Capture the cell that displays the provided text and extract its (X, Y) central coordinate. 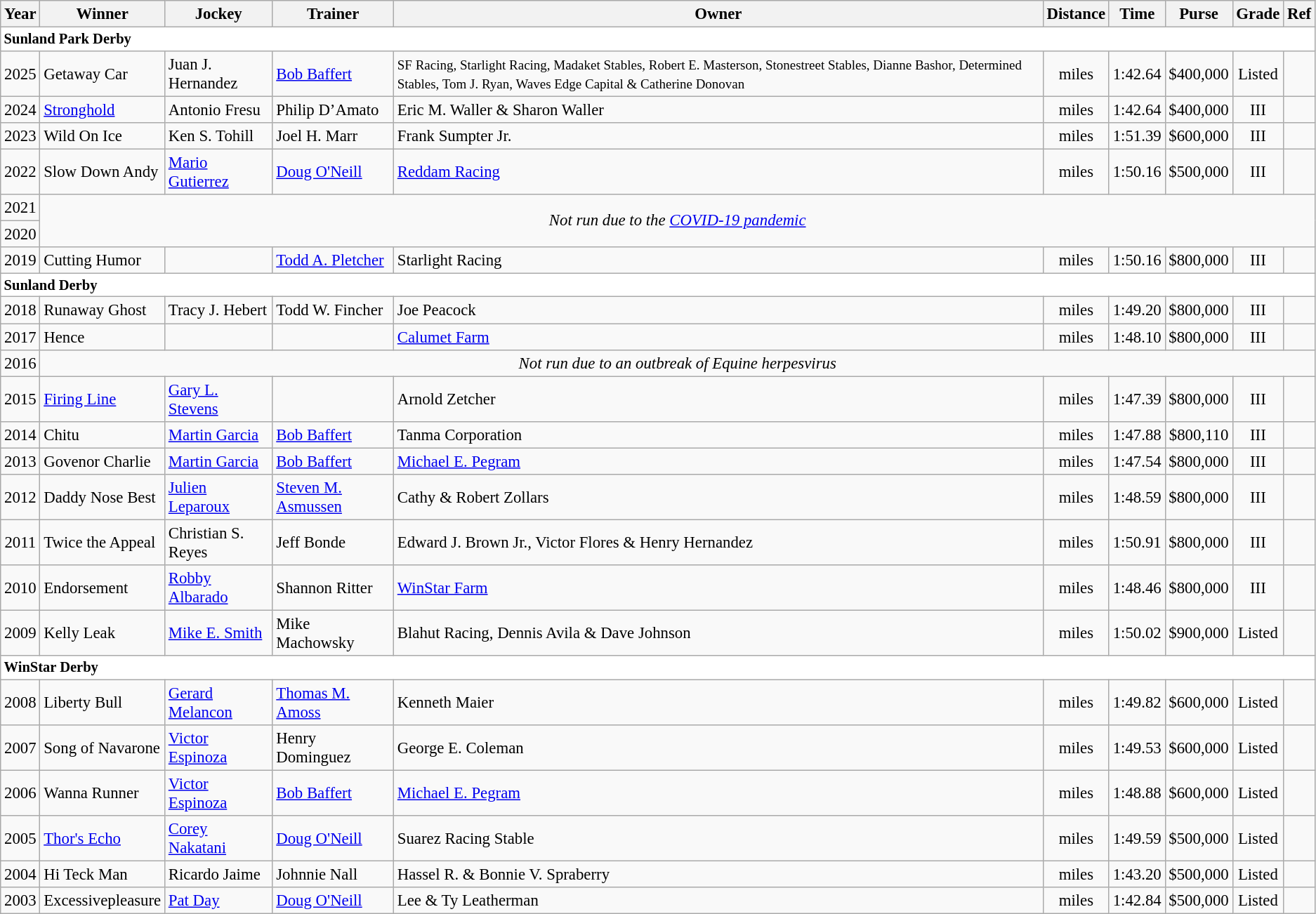
1:48.59 (1137, 497)
George E. Coleman (718, 747)
Johnnie Nall (333, 874)
Reddam Racing (718, 171)
1:47.39 (1137, 399)
Cutting Humor (103, 260)
Henry Dominguez (333, 747)
Runaway Ghost (103, 310)
1:49.53 (1137, 747)
Antonio Fresu (218, 110)
Liberty Bull (103, 702)
2020 (20, 234)
Not run due to an outbreak of Equine herpesvirus (678, 363)
Ricardo Jaime (218, 874)
Joe Peacock (718, 310)
2014 (20, 435)
Kelly Leak (103, 633)
2004 (20, 874)
Hassel R. & Bonnie V. Spraberry (718, 874)
Lee & Ty Leatherman (718, 901)
Chitu (103, 435)
Owner (718, 14)
1:48.88 (1137, 793)
Kenneth Maier (718, 702)
Tanma Corporation (718, 435)
Wanna Runner (103, 793)
Todd W. Fincher (333, 310)
Ref (1299, 14)
2011 (20, 542)
Sunland Park Derby (658, 39)
Not run due to the COVID-19 pandemic (678, 220)
2008 (20, 702)
Edward J. Brown Jr., Victor Flores & Henry Hernandez (718, 542)
2019 (20, 260)
Ken S. Tohill (218, 135)
Todd A. Pletcher (333, 260)
2012 (20, 497)
Steven M. Asmussen (333, 497)
2016 (20, 363)
WinStar Farm (718, 588)
Julien Leparoux (218, 497)
Year (20, 14)
Thomas M. Amoss (333, 702)
Blahut Racing, Dennis Avila & Dave Johnson (718, 633)
1:49.20 (1137, 310)
Joel H. Marr (333, 135)
2022 (20, 171)
Excessivepleasure (103, 901)
2007 (20, 747)
Wild On Ice (103, 135)
1:49.59 (1137, 838)
2015 (20, 399)
2023 (20, 135)
Jeff Bonde (333, 542)
Gerard Melancon (218, 702)
Robby Albarado (218, 588)
2009 (20, 633)
Shannon Ritter (333, 588)
1:47.88 (1137, 435)
1:43.20 (1137, 874)
Purse (1199, 14)
Govenor Charlie (103, 461)
2018 (20, 310)
Grade (1258, 14)
Song of Navarone (103, 747)
2017 (20, 337)
WinStar Derby (658, 668)
Daddy Nose Best (103, 497)
Hence (103, 337)
1:47.54 (1137, 461)
2024 (20, 110)
Stronghold (103, 110)
1:49.82 (1137, 702)
1:48.10 (1137, 337)
Eric M. Waller & Sharon Waller (718, 110)
2025 (20, 73)
Slow Down Andy (103, 171)
Cathy & Robert Zollars (718, 497)
Philip D’Amato (333, 110)
Starlight Racing (718, 260)
Getaway Car (103, 73)
1:50.02 (1137, 633)
2021 (20, 208)
1:51.39 (1137, 135)
2006 (20, 793)
Juan J. Hernandez (218, 73)
Frank Sumpter Jr. (718, 135)
1:50.91 (1137, 542)
$900,000 (1199, 633)
Winner (103, 14)
Hi Teck Man (103, 874)
2010 (20, 588)
$800,110 (1199, 435)
Corey Nakatani (218, 838)
Suarez Racing Stable (718, 838)
Sunland Derby (658, 285)
Twice the Appeal (103, 542)
Thor's Echo (103, 838)
Firing Line (103, 399)
Calumet Farm (718, 337)
Distance (1076, 14)
Pat Day (218, 901)
2013 (20, 461)
Tracy J. Hebert (218, 310)
Mike E. Smith (218, 633)
Trainer (333, 14)
Christian S. Reyes (218, 542)
2005 (20, 838)
Arnold Zetcher (718, 399)
1:48.46 (1137, 588)
1:42.84 (1137, 901)
Gary L. Stevens (218, 399)
2003 (20, 901)
Mike Machowsky (333, 633)
Jockey (218, 14)
Time (1137, 14)
Endorsement (103, 588)
Mario Gutierrez (218, 171)
